Output the (x, y) coordinate of the center of the cell containing the given text.  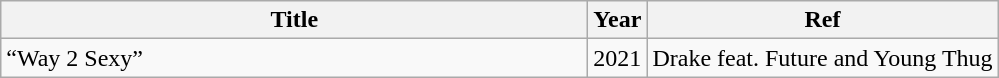
2021 (618, 58)
Year (618, 20)
Title (294, 20)
Ref (822, 20)
Drake feat. Future and Young Thug (822, 58)
“Way 2 Sexy” (294, 58)
